Search for the cell housing the specified text and yield its [x, y] center coordinate. 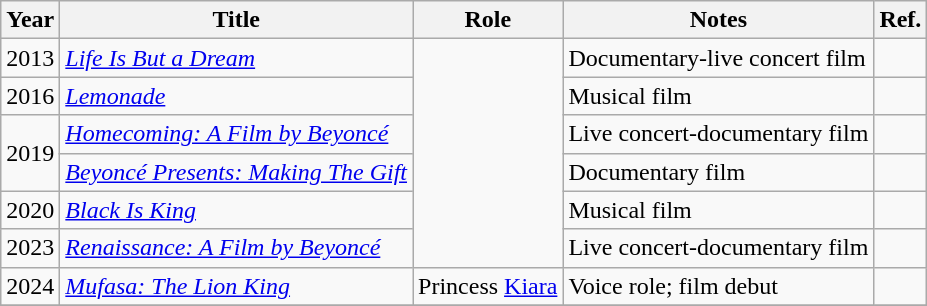
Ref. [900, 20]
Princess Kiara [488, 286]
Year [30, 20]
2016 [30, 96]
Lemonade [236, 96]
Title [236, 20]
Black Is King [236, 210]
2024 [30, 286]
Mufasa: The Lion King [236, 286]
Voice role; film debut [718, 286]
2023 [30, 248]
2019 [30, 153]
Documentary-live concert film [718, 58]
Renaissance: A Film by Beyoncé [236, 248]
Role [488, 20]
Beyoncé Presents: Making The Gift [236, 172]
2013 [30, 58]
Notes [718, 20]
2020 [30, 210]
Homecoming: A Film by Beyoncé [236, 134]
Life Is But a Dream [236, 58]
Documentary film [718, 172]
